Scan for the cell matching the given text and deliver its (X, Y) coordinate at center. 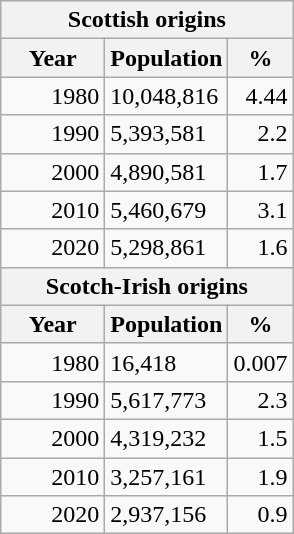
4,319,232 (166, 438)
Scottish origins (147, 20)
5,460,679 (166, 210)
2,937,156 (166, 515)
3,257,161 (166, 477)
1.7 (260, 172)
Scotch-Irish origins (147, 286)
3.1 (260, 210)
16,418 (166, 362)
2.2 (260, 134)
2.3 (260, 400)
0.9 (260, 515)
1.6 (260, 248)
1.9 (260, 477)
0.007 (260, 362)
1.5 (260, 438)
5,298,861 (166, 248)
5,617,773 (166, 400)
5,393,581 (166, 134)
4,890,581 (166, 172)
10,048,816 (166, 96)
4.44 (260, 96)
